Scan for the cell matching the given text and deliver its [x, y] coordinate at center. 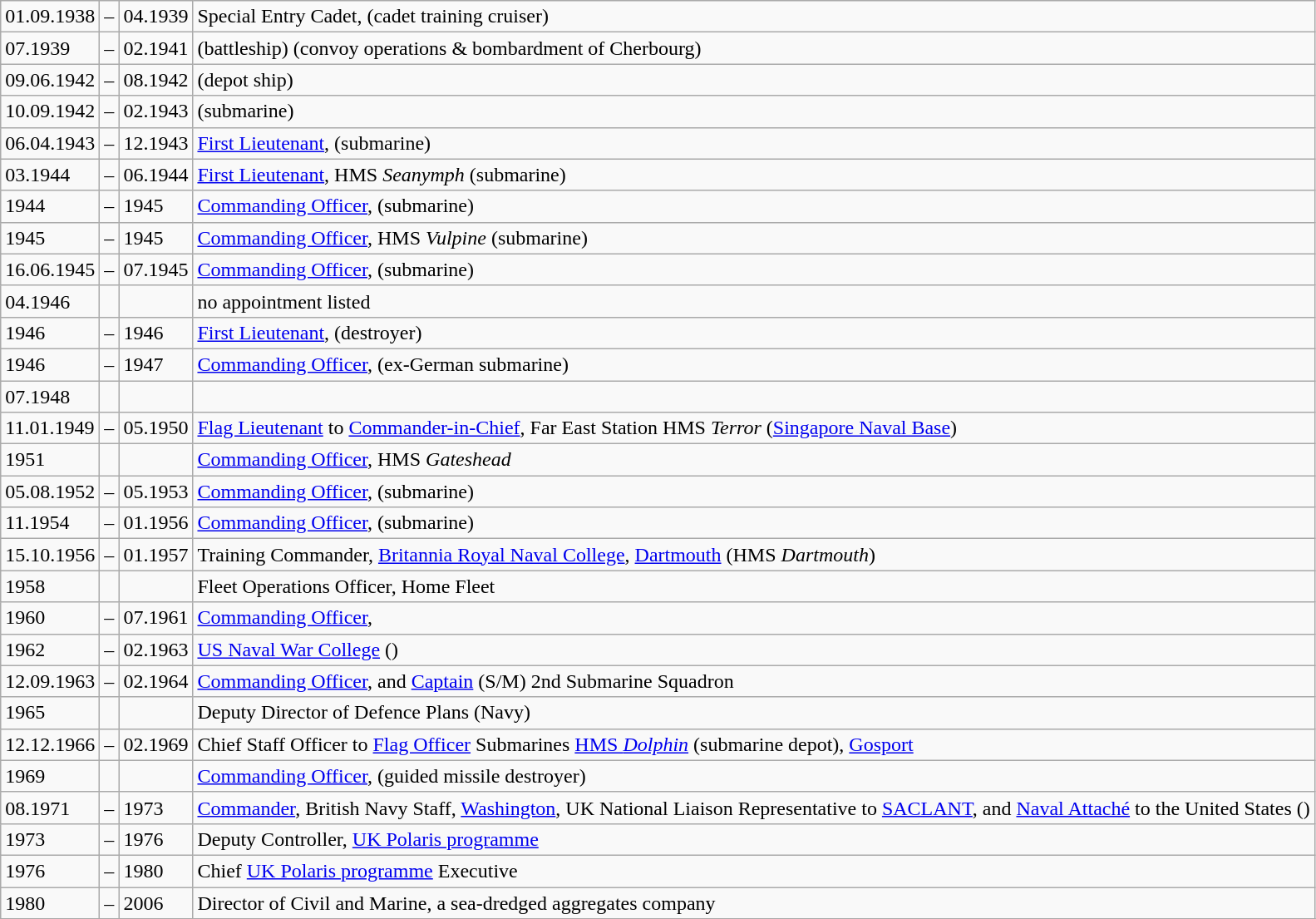
06.04.1943 [50, 143]
Commanding Officer, [753, 618]
2006 [156, 902]
07.1945 [156, 269]
15.10.1956 [50, 555]
04.1946 [50, 301]
02.1943 [156, 111]
1944 [50, 206]
08.1942 [156, 80]
07.1948 [50, 397]
11.1954 [50, 523]
02.1969 [156, 744]
Fleet Operations Officer, Home Fleet [753, 586]
05.1950 [156, 428]
First Lieutenant, HMS Seanymph (submarine) [753, 175]
Deputy Controller, UK Polaris programme [753, 839]
First Lieutenant, (submarine) [753, 143]
US Naval War College () [753, 650]
02.1941 [156, 48]
04.1939 [156, 17]
1960 [50, 618]
1962 [50, 650]
09.06.1942 [50, 80]
02.1964 [156, 681]
Commanding Officer, HMS Vulpine (submarine) [753, 238]
Commanding Officer, and Captain (S/M) 2nd Submarine Squadron [753, 681]
03.1944 [50, 175]
1965 [50, 713]
06.1944 [156, 175]
1947 [156, 364]
Special Entry Cadet, (cadet training cruiser) [753, 17]
12.12.1966 [50, 744]
08.1971 [50, 808]
1969 [50, 776]
02.1963 [156, 650]
Commanding Officer, (ex-German submarine) [753, 364]
01.1956 [156, 523]
Deputy Director of Defence Plans (Navy) [753, 713]
01.09.1938 [50, 17]
05.08.1952 [50, 492]
07.1939 [50, 48]
Director of Civil and Marine, a sea-dredged aggregates company [753, 902]
1958 [50, 586]
05.1953 [156, 492]
no appointment listed [753, 301]
Commander, British Navy Staff, Washington, UK National Liaison Representative to SACLANT, and Naval Attaché to the United States () [753, 808]
Flag Lieutenant to Commander-in-Chief, Far East Station HMS Terror (Singapore Naval Base) [753, 428]
Commanding Officer, (guided missile destroyer) [753, 776]
16.06.1945 [50, 269]
07.1961 [156, 618]
01.1957 [156, 555]
12.09.1963 [50, 681]
11.01.1949 [50, 428]
(depot ship) [753, 80]
(submarine) [753, 111]
Chief UK Polaris programme Executive [753, 871]
Chief Staff Officer to Flag Officer Submarines HMS Dolphin (submarine depot), Gosport [753, 744]
First Lieutenant, (destroyer) [753, 333]
Training Commander, Britannia Royal Naval College, Dartmouth (HMS Dartmouth) [753, 555]
12.1943 [156, 143]
1951 [50, 460]
(battleship) (convoy operations & bombardment of Cherbourg) [753, 48]
10.09.1942 [50, 111]
Commanding Officer, HMS Gateshead [753, 460]
